Find where the given text appears and provide that cell's center as (x, y) coordinate. 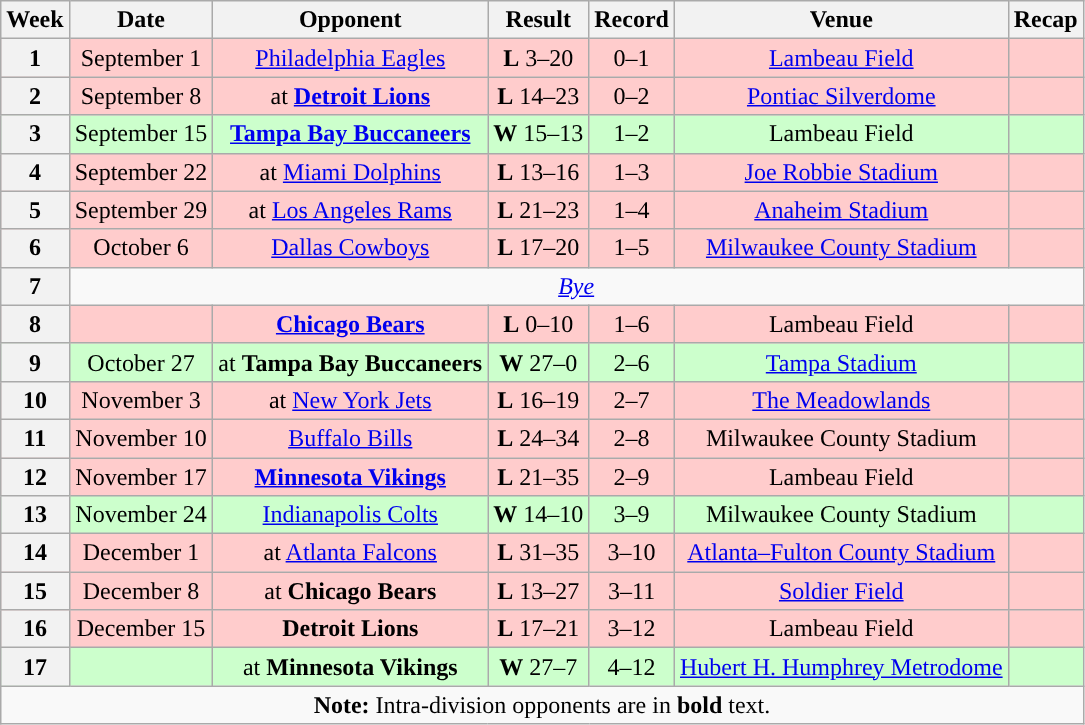
Atlanta–Fulton County Stadium (841, 553)
L 31–35 (538, 553)
Recap (1046, 20)
6 (35, 248)
L 21–35 (538, 477)
L 13–16 (538, 172)
2 (35, 96)
L 16–19 (538, 400)
7 (35, 286)
1 (35, 58)
8 (35, 324)
November 24 (141, 515)
1–4 (632, 210)
September 1 (141, 58)
September 8 (141, 96)
September 15 (141, 134)
Tampa Bay Buccaneers (350, 134)
12 (35, 477)
0–1 (632, 58)
3 (35, 134)
10 (35, 400)
3–12 (632, 629)
Buffalo Bills (350, 438)
at Los Angeles Rams (350, 210)
December 8 (141, 591)
November 17 (141, 477)
L 17–21 (538, 629)
October 6 (141, 248)
Record (632, 20)
Date (141, 20)
at Tampa Bay Buccaneers (350, 362)
L 0–10 (538, 324)
Tampa Stadium (841, 362)
Chicago Bears (350, 324)
W 15–13 (538, 134)
L 24–34 (538, 438)
Hubert H. Humphrey Metrodome (841, 667)
2–9 (632, 477)
17 (35, 667)
December 1 (141, 553)
Philadelphia Eagles (350, 58)
W 14–10 (538, 515)
December 15 (141, 629)
11 (35, 438)
W 27–7 (538, 667)
9 (35, 362)
Dallas Cowboys (350, 248)
Bye (576, 286)
3–10 (632, 553)
1–5 (632, 248)
at Minnesota Vikings (350, 667)
L 14–23 (538, 96)
4–12 (632, 667)
L 17–20 (538, 248)
Soldier Field (841, 591)
L 21–23 (538, 210)
October 27 (141, 362)
2–6 (632, 362)
Opponent (350, 20)
at Atlanta Falcons (350, 553)
4 (35, 172)
November 3 (141, 400)
November 10 (141, 438)
13 (35, 515)
2–7 (632, 400)
1–3 (632, 172)
1–2 (632, 134)
Minnesota Vikings (350, 477)
Joe Robbie Stadium (841, 172)
at Detroit Lions (350, 96)
L 3–20 (538, 58)
Pontiac Silverdome (841, 96)
Anaheim Stadium (841, 210)
at New York Jets (350, 400)
3–11 (632, 591)
1–6 (632, 324)
15 (35, 591)
Week (35, 20)
September 29 (141, 210)
3–9 (632, 515)
14 (35, 553)
2–8 (632, 438)
Note: Intra-division opponents are in bold text. (542, 705)
Venue (841, 20)
5 (35, 210)
L 13–27 (538, 591)
W 27–0 (538, 362)
16 (35, 629)
The Meadowlands (841, 400)
September 22 (141, 172)
0–2 (632, 96)
at Miami Dolphins (350, 172)
Indianapolis Colts (350, 515)
at Chicago Bears (350, 591)
Result (538, 20)
Detroit Lions (350, 629)
